Extract the (x, y) coordinate from the center of the cell holding the provided text.  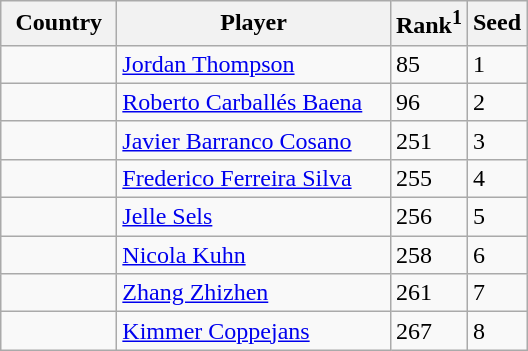
Roberto Carballés Baena (254, 102)
258 (428, 255)
251 (428, 140)
267 (428, 331)
8 (496, 331)
1 (496, 64)
Zhang Zhizhen (254, 293)
2 (496, 102)
Javier Barranco Cosano (254, 140)
3 (496, 140)
Nicola Kuhn (254, 255)
5 (496, 217)
6 (496, 255)
85 (428, 64)
Jordan Thompson (254, 64)
Player (254, 24)
256 (428, 217)
4 (496, 178)
Frederico Ferreira Silva (254, 178)
Country (59, 24)
Kimmer Coppejans (254, 331)
Rank1 (428, 24)
261 (428, 293)
96 (428, 102)
Jelle Sels (254, 217)
Seed (496, 24)
7 (496, 293)
255 (428, 178)
